Capture the cell that displays the provided text and extract its [x, y] central coordinate. 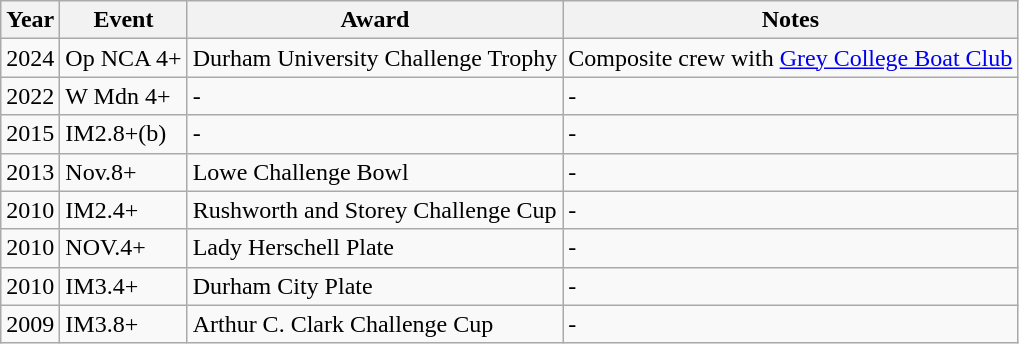
2013 [30, 172]
Year [30, 20]
Composite crew with Grey College Boat Club [790, 58]
Event [124, 20]
NOV.4+ [124, 248]
Rushworth and Storey Challenge Cup [375, 210]
2024 [30, 58]
Op NCA 4+ [124, 58]
Notes [790, 20]
W Mdn 4+ [124, 96]
Lady Herschell Plate [375, 248]
IM2.8+(b) [124, 134]
IM3.4+ [124, 286]
Durham City Plate [375, 286]
IM3.8+ [124, 324]
Nov.8+ [124, 172]
2015 [30, 134]
Durham University Challenge Trophy [375, 58]
IM2.4+ [124, 210]
2022 [30, 96]
Lowe Challenge Bowl [375, 172]
2009 [30, 324]
Award [375, 20]
Arthur C. Clark Challenge Cup [375, 324]
